Return [X, Y] of the center of cell containing provided text 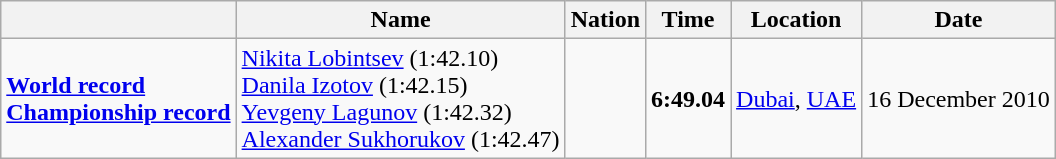
6:49.04 [688, 98]
Nation [605, 20]
16 December 2010 [959, 98]
Time [688, 20]
World recordChampionship record [118, 98]
Name [400, 20]
Nikita Lobintsev (1:42.10)Danila Izotov (1:42.15)Yevgeny Lagunov (1:42.32)Alexander Sukhorukov (1:42.47) [400, 98]
Dubai, UAE [796, 98]
Date [959, 20]
Location [796, 20]
